Capture the cell that displays the provided text and extract its [X, Y] central coordinate. 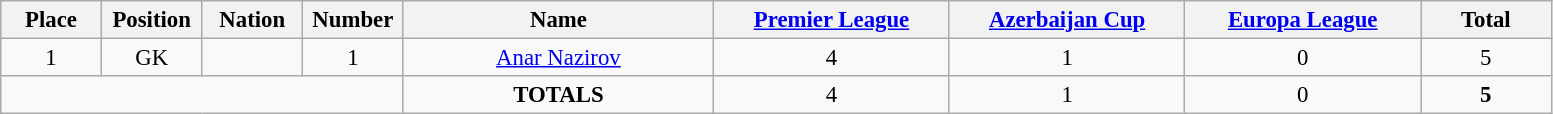
Europa League [1303, 20]
GK [152, 58]
Position [152, 20]
Anar Nazirov [558, 58]
Total [1486, 20]
Place [52, 20]
Premier League [832, 20]
Azerbaijan Cup [1067, 20]
Nation [252, 20]
Number [354, 20]
Name [558, 20]
TOTALS [558, 95]
